Search for the cell housing the specified text and yield its (X, Y) center coordinate. 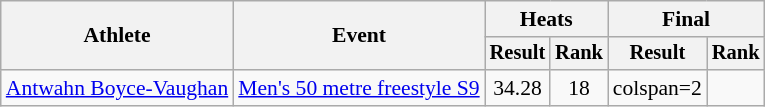
Event (358, 36)
colspan=2 (658, 88)
Heats (546, 19)
Final (686, 19)
34.28 (518, 88)
18 (579, 88)
Men's 50 metre freestyle S9 (358, 88)
Antwahn Boyce-Vaughan (118, 88)
Athlete (118, 36)
